Search for the cell housing the specified text and yield its (x, y) center coordinate. 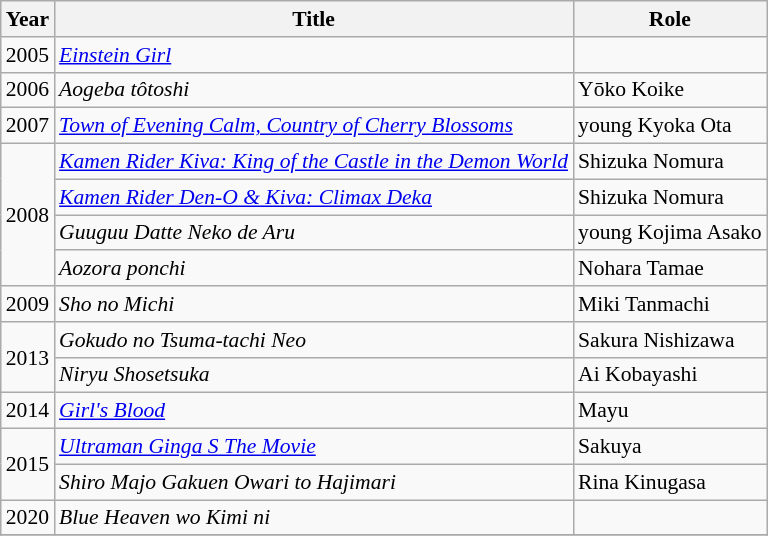
Sakura Nishizawa (670, 340)
Girl's Blood (314, 411)
Rina Kinugasa (670, 482)
Einstein Girl (314, 55)
2006 (28, 90)
Title (314, 19)
2013 (28, 358)
young Kojima Asako (670, 233)
Nohara Tamae (670, 269)
Ai Kobayashi (670, 375)
2014 (28, 411)
2015 (28, 464)
Year (28, 19)
Yōko Koike (670, 90)
Mayu (670, 411)
Role (670, 19)
Aozora ponchi (314, 269)
Shiro Majo Gakuen Owari to Hajimari (314, 482)
2009 (28, 304)
Niryu Shosetsuka (314, 375)
Sakuya (670, 447)
Town of Evening Calm, Country of Cherry Blossoms (314, 126)
Kamen Rider Kiva: King of the Castle in the Demon World (314, 162)
Gokudo no Tsuma-tachi Neo (314, 340)
Miki Tanmachi (670, 304)
2005 (28, 55)
2008 (28, 215)
Aogeba tôtoshi (314, 90)
Ultraman Ginga S The Movie (314, 447)
Guuguu Datte Neko de Aru (314, 233)
2007 (28, 126)
2020 (28, 518)
young Kyoka Ota (670, 126)
Sho no Michi (314, 304)
Kamen Rider Den-O & Kiva: Climax Deka (314, 197)
Blue Heaven wo Kimi ni (314, 518)
